Pinpoint the cell where the given text exists, returning its (X, Y) midpoint coordinate. 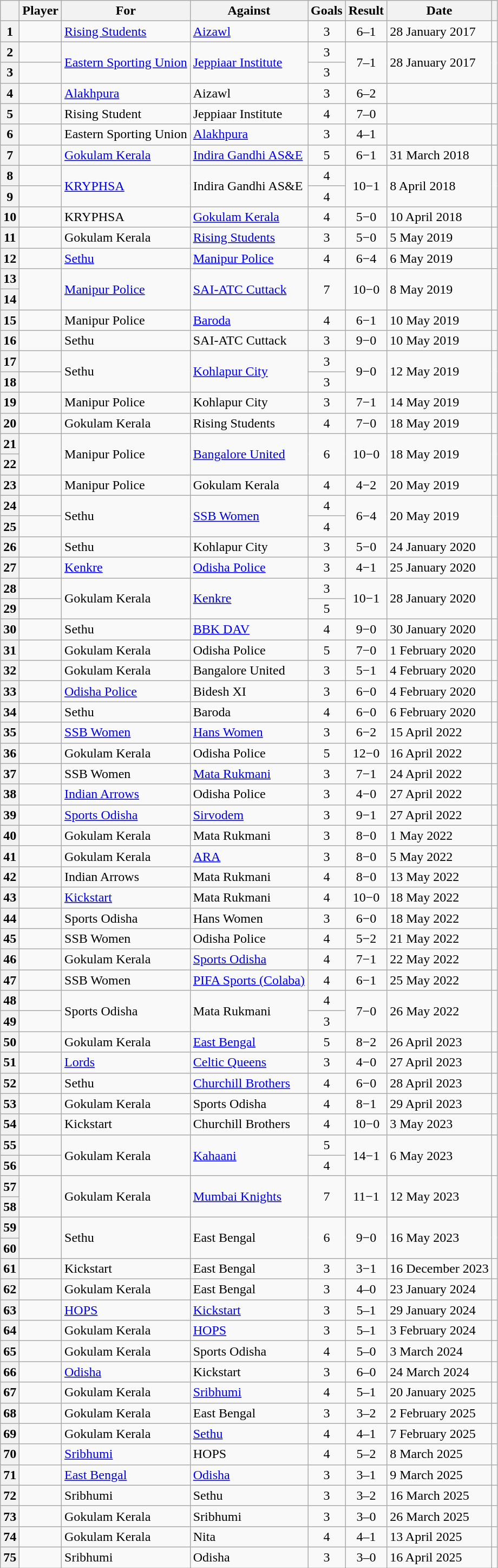
39 (10, 815)
3–1 (366, 1475)
37 (10, 774)
32 (10, 671)
25 May 2022 (440, 980)
11 (10, 237)
10 April 2018 (440, 217)
30 (10, 630)
Kahaani (249, 1155)
3 March 2024 (440, 1351)
14 May 2019 (440, 403)
31 (10, 650)
27 April 2023 (440, 1062)
Against (249, 11)
21 (10, 444)
16 March 2025 (440, 1495)
1 May 2022 (440, 835)
49 (10, 1021)
45 (10, 939)
6 May 2019 (440, 258)
63 (10, 1310)
5−2 (366, 939)
19 (10, 403)
42 (10, 877)
6 May 2023 (440, 1155)
68 (10, 1413)
For (126, 11)
29 January 2024 (440, 1310)
24 January 2020 (440, 547)
43 (10, 897)
PIFA Sports (Colaba) (249, 980)
ARA (249, 856)
6−2 (366, 733)
4−1 (366, 567)
48 (10, 1001)
8 May 2019 (440, 289)
23 (10, 485)
47 (10, 980)
12 May 2023 (440, 1196)
25 January 2020 (440, 567)
24 (10, 506)
29 April 2023 (440, 1104)
13 (10, 279)
65 (10, 1351)
67 (10, 1392)
20 January 2025 (440, 1392)
28 April 2023 (440, 1083)
22 (10, 464)
27 (10, 567)
40 (10, 835)
Celtic Queens (249, 1062)
54 (10, 1124)
75 (10, 1557)
28 January 2020 (440, 598)
55 (10, 1145)
7–0 (366, 114)
Result (366, 11)
25 (10, 526)
12−0 (366, 753)
Date (440, 11)
16 April 2022 (440, 753)
6–1 (366, 31)
4−2 (366, 485)
72 (10, 1495)
31 March 2018 (440, 155)
22 May 2022 (440, 960)
52 (10, 1083)
57 (10, 1186)
BBK DAV (249, 630)
2 February 2025 (440, 1413)
5−1 (366, 671)
5–0 (366, 1351)
5 May 2019 (440, 237)
Sirvodem (249, 815)
8 March 2025 (440, 1454)
61 (10, 1269)
50 (10, 1042)
12 (10, 258)
3 February 2024 (440, 1331)
3 May 2023 (440, 1124)
8−1 (366, 1104)
5 May 2022 (440, 856)
Bidesh XI (249, 691)
8 (10, 176)
9 (10, 196)
36 (10, 753)
24 March 2024 (440, 1372)
16 May 2023 (440, 1237)
66 (10, 1372)
1 February 2020 (440, 650)
16 April 2025 (440, 1557)
10 (10, 217)
33 (10, 691)
17 (10, 361)
8 April 2018 (440, 186)
24 April 2022 (440, 774)
30 January 2020 (440, 630)
70 (10, 1454)
26 April 2023 (440, 1042)
11−1 (366, 1196)
18 (10, 382)
29 (10, 609)
38 (10, 794)
9−1 (366, 815)
13 May 2022 (440, 877)
58 (10, 1207)
6–2 (366, 93)
7–1 (366, 62)
13 April 2025 (440, 1537)
6 February 2020 (440, 712)
56 (10, 1165)
16 December 2023 (440, 1269)
69 (10, 1434)
53 (10, 1104)
41 (10, 856)
Player (41, 11)
Nita (249, 1537)
15 April 2022 (440, 733)
34 (10, 712)
44 (10, 918)
26 March 2025 (440, 1516)
1 (10, 31)
12 May 2019 (440, 372)
46 (10, 960)
4–0 (366, 1290)
14−1 (366, 1155)
23 January 2024 (440, 1290)
21 May 2022 (440, 939)
Lords (126, 1062)
26 May 2022 (440, 1011)
51 (10, 1062)
3−1 (366, 1269)
8−2 (366, 1042)
2 (10, 52)
35 (10, 733)
Mumbai Knights (249, 1196)
15 (10, 320)
9 March 2025 (440, 1475)
7 February 2025 (440, 1434)
26 (10, 547)
73 (10, 1516)
64 (10, 1331)
59 (10, 1227)
Goals (326, 11)
28 (10, 588)
6–0 (366, 1372)
62 (10, 1290)
16 (10, 341)
20 (10, 423)
Rising Student (126, 114)
14 (10, 300)
74 (10, 1537)
60 (10, 1248)
71 (10, 1475)
5–2 (366, 1454)
